Output the (x, y) coordinate of the center of the cell containing the given text.  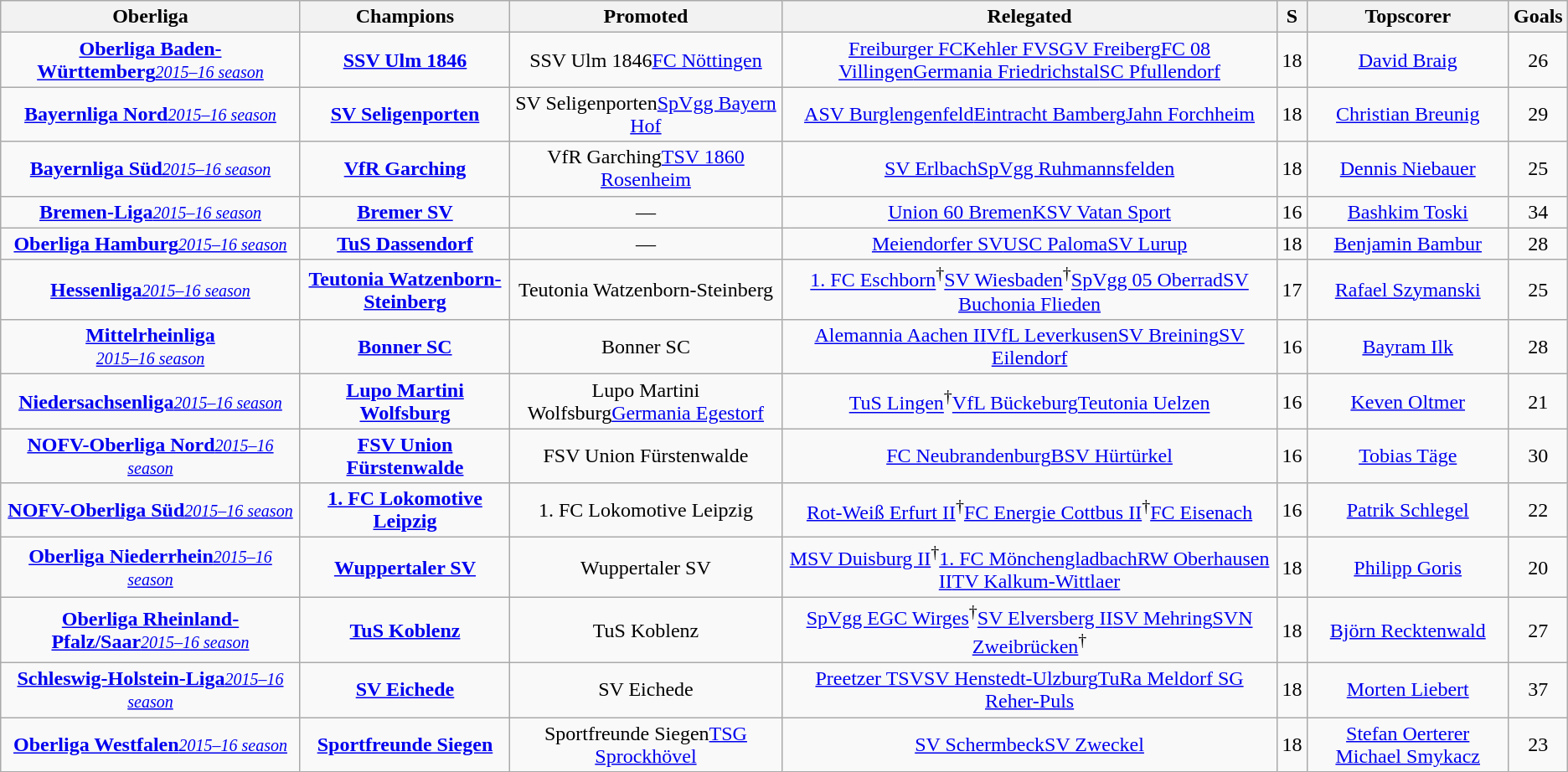
Rafael Szymanski (1407, 290)
27 (1538, 630)
Björn Recktenwald (1407, 630)
Bayram Ilk (1407, 347)
Patrik Schlegel (1407, 511)
Stefan Oerterer Michael Smykacz (1407, 745)
23 (1538, 745)
Oberliga Niederrhein2015–16 season (151, 568)
Oberliga Westfalen2015–16 season (151, 745)
Oberliga Baden-Württemberg2015–16 season (151, 60)
Morten Liebert (1407, 690)
Goals (1538, 17)
Oberliga Hamburg2015–16 season (151, 244)
Sportfreunde SiegenTSG Sprockhövel (646, 745)
Champions (405, 17)
Topscorer (1407, 17)
SV Seligenporten (405, 114)
Oberliga (151, 17)
20 (1538, 568)
VfR GarchingTSV 1860 Rosenheim (646, 169)
Dennis Niebauer (1407, 169)
37 (1538, 690)
TuS Dassendorf (405, 244)
29 (1538, 114)
21 (1538, 402)
NOFV-Oberliga Nord2015–16 season (151, 455)
Relegated (1029, 17)
Hessenliga2015–16 season (151, 290)
TuS Lingen†VfL BückeburgTeutonia Uelzen (1029, 402)
Promoted (646, 17)
Bayernliga Nord2015–16 season (151, 114)
Oberliga Rheinland-Pfalz/Saar2015–16 season (151, 630)
Bremer SV (405, 212)
Rot-Weiß Erfurt II†FC Energie Cottbus II†FC Eisenach (1029, 511)
VfR Garching (405, 169)
SV SchermbeckSV Zweckel (1029, 745)
Lupo Martini Wolfsburg (405, 402)
Niedersachsenliga2015–16 season (151, 402)
SpVgg EGC Wirges†SV Elversberg IISV MehringSVN Zweibrücken† (1029, 630)
Bremen-Liga2015–16 season (151, 212)
ASV BurglengenfeldEintracht BambergJahn Forchheim (1029, 114)
David Braig (1407, 60)
FC NeubrandenburgBSV Hürtürkel (1029, 455)
Meiendorfer SVUSC PalomaSV Lurup (1029, 244)
SV SeligenportenSpVgg Bayern Hof (646, 114)
Lupo Martini WolfsburgGermania Egestorf (646, 402)
Bashkim Toski (1407, 212)
1. FC Eschborn†SV Wiesbaden†SpVgg 05 OberradSV Buchonia Flieden (1029, 290)
26 (1538, 60)
Philipp Goris (1407, 568)
Benjamin Bambur (1407, 244)
SSV Ulm 1846 (405, 60)
30 (1538, 455)
Union 60 BremenKSV Vatan Sport (1029, 212)
Christian Breunig (1407, 114)
MSV Duisburg II†1. FC MönchengladbachRW Oberhausen IITV Kalkum-Wittlaer (1029, 568)
Schleswig-Holstein-Liga2015–16 season (151, 690)
22 (1538, 511)
NOFV-Oberliga Süd2015–16 season (151, 511)
Sportfreunde Siegen (405, 745)
SV ErlbachSpVgg Ruhmannsfelden (1029, 169)
17 (1292, 290)
34 (1538, 212)
Tobias Täge (1407, 455)
Freiburger FCKehler FVSGV FreibergFC 08 VillingenGermania FriedrichstalSC Pfullendorf (1029, 60)
S (1292, 17)
Mittelrheinliga2015–16 season (151, 347)
Preetzer TSVSV Henstedt-UlzburgTuRa Meldorf SG Reher-Puls (1029, 690)
Alemannia Aachen IIVfL LeverkusenSV BreiningSV Eilendorf (1029, 347)
Bayernliga Süd2015–16 season (151, 169)
Keven Oltmer (1407, 402)
SSV Ulm 1846FC Nöttingen (646, 60)
